Detect which cell encompasses the target text, then output its [X, Y] center coordinate. 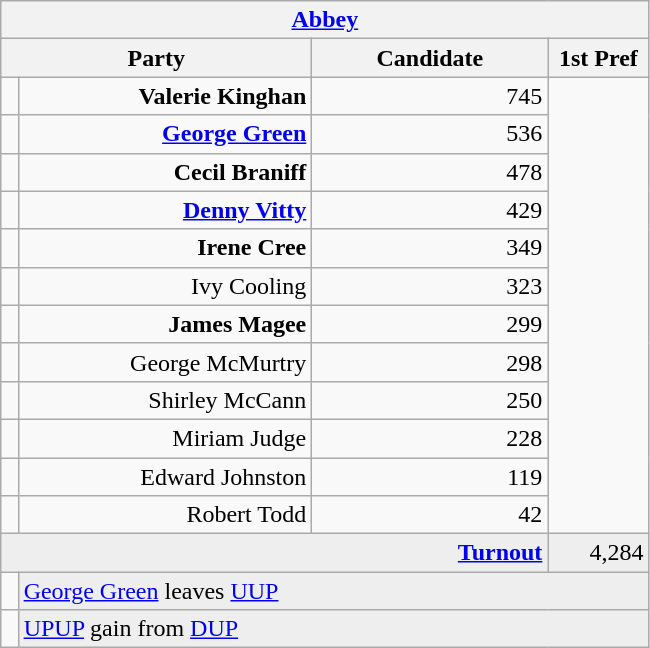
429 [430, 210]
George McMurtry [165, 362]
323 [430, 286]
George Green leaves UUP [334, 591]
Edward Johnston [165, 477]
Robert Todd [165, 515]
42 [430, 515]
Ivy Cooling [165, 286]
228 [430, 438]
Candidate [430, 58]
James Magee [165, 324]
Cecil Braniff [165, 172]
Shirley McCann [165, 400]
Abbey [325, 20]
Turnout [274, 553]
UPUP gain from DUP [334, 629]
George Green [165, 134]
349 [430, 248]
Irene Cree [165, 248]
478 [430, 172]
299 [430, 324]
Denny Vitty [165, 210]
Party [156, 58]
536 [430, 134]
745 [430, 96]
4,284 [598, 553]
298 [430, 362]
1st Pref [598, 58]
250 [430, 400]
Valerie Kinghan [165, 96]
119 [430, 477]
Miriam Judge [165, 438]
